Identify which cell holds the provided text, then report its [X, Y] central coordinate. 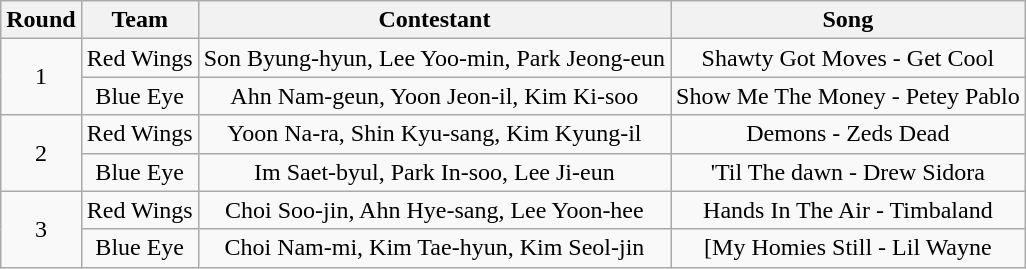
[My Homies Still - Lil Wayne [848, 248]
Ahn Nam-geun, Yoon Jeon-il, Kim Ki-soo [434, 96]
Hands In The Air - Timbaland [848, 210]
Round [41, 20]
Show Me The Money - Petey Pablo [848, 96]
Demons - Zeds Dead [848, 134]
Choi Nam-mi, Kim Tae-hyun, Kim Seol-jin [434, 248]
3 [41, 229]
Im Saet-byul, Park In-soo, Lee Ji-eun [434, 172]
Son Byung-hyun, Lee Yoo-min, Park Jeong-eun [434, 58]
Song [848, 20]
Team [140, 20]
2 [41, 153]
'Til The dawn - Drew Sidora [848, 172]
Contestant [434, 20]
Shawty Got Moves - Get Cool [848, 58]
Yoon Na-ra, Shin Kyu-sang, Kim Kyung-il [434, 134]
1 [41, 77]
Choi Soo-jin, Ahn Hye-sang, Lee Yoon-hee [434, 210]
